Return the [x, y] coordinate for the center point of the cell that contains the specified text.  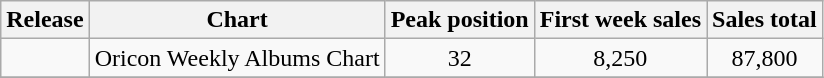
First week sales [620, 20]
Chart [237, 20]
Release [45, 20]
Peak position [460, 20]
87,800 [765, 58]
8,250 [620, 58]
Sales total [765, 20]
32 [460, 58]
Oricon Weekly Albums Chart [237, 58]
